Output the [x, y] coordinate of the center of the cell containing the given text.  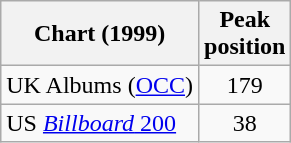
US Billboard 200 [100, 123]
Peakposition [245, 34]
179 [245, 85]
38 [245, 123]
Chart (1999) [100, 34]
UK Albums (OCC) [100, 85]
